For the text-containing cell, return its midpoint in [x, y] coordinate format. 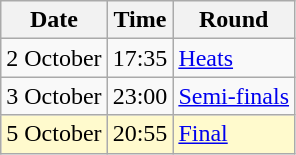
Semi-finals [234, 96]
2 October [54, 58]
20:55 [140, 134]
23:00 [140, 96]
Date [54, 20]
Heats [234, 58]
Final [234, 134]
3 October [54, 96]
Time [140, 20]
Round [234, 20]
5 October [54, 134]
17:35 [140, 58]
